Pinpoint the cell where the given text exists, returning its [x, y] midpoint coordinate. 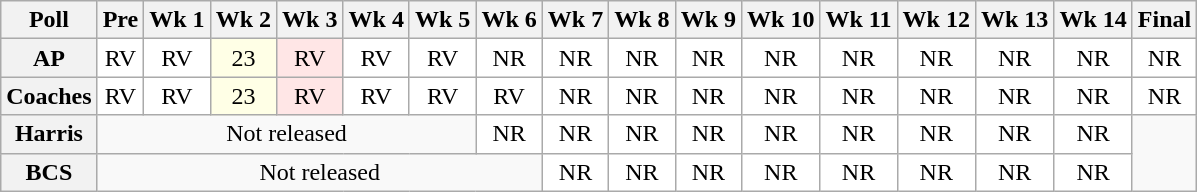
Wk 5 [442, 20]
Wk 2 [243, 20]
Wk 12 [936, 20]
Wk 10 [781, 20]
Wk 8 [642, 20]
BCS [49, 172]
Poll [49, 20]
Wk 7 [575, 20]
Final [1164, 20]
Wk 9 [708, 20]
Wk 3 [310, 20]
Wk 1 [177, 20]
Wk 13 [1014, 20]
Harris [49, 134]
Wk 6 [509, 20]
Pre [120, 20]
Wk 14 [1093, 20]
Wk 11 [858, 20]
AP [49, 58]
Wk 4 [376, 20]
Coaches [49, 96]
